Determine the [X, Y] coordinate at the center of the cell enclosing the given text.  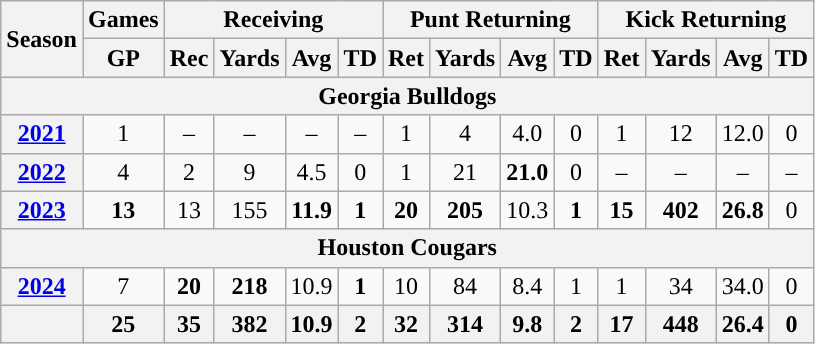
10 [406, 286]
2022 [42, 172]
Houston Cougars [408, 248]
12.0 [742, 134]
7 [123, 286]
2023 [42, 210]
448 [680, 324]
2024 [42, 286]
10.3 [528, 210]
84 [466, 286]
11.9 [312, 210]
32 [406, 324]
382 [250, 324]
Season [42, 39]
Games [123, 20]
Punt Returning [490, 20]
Rec [189, 58]
2021 [42, 134]
12 [680, 134]
8.4 [528, 286]
21.0 [528, 172]
218 [250, 286]
205 [466, 210]
Receiving [273, 20]
9.8 [528, 324]
17 [622, 324]
155 [250, 210]
9 [250, 172]
35 [189, 324]
34 [680, 286]
26.4 [742, 324]
314 [466, 324]
Kick Returning [706, 20]
4.0 [528, 134]
26.8 [742, 210]
4.5 [312, 172]
Georgia Bulldogs [408, 96]
402 [680, 210]
25 [123, 324]
GP [123, 58]
15 [622, 210]
21 [466, 172]
34.0 [742, 286]
